Search for the cell housing the specified text and yield its [x, y] center coordinate. 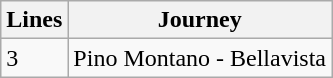
Pino Montano - Bellavista [200, 58]
Lines [34, 20]
3 [34, 58]
Journey [200, 20]
